Pinpoint the cell where the given text exists, returning its [x, y] midpoint coordinate. 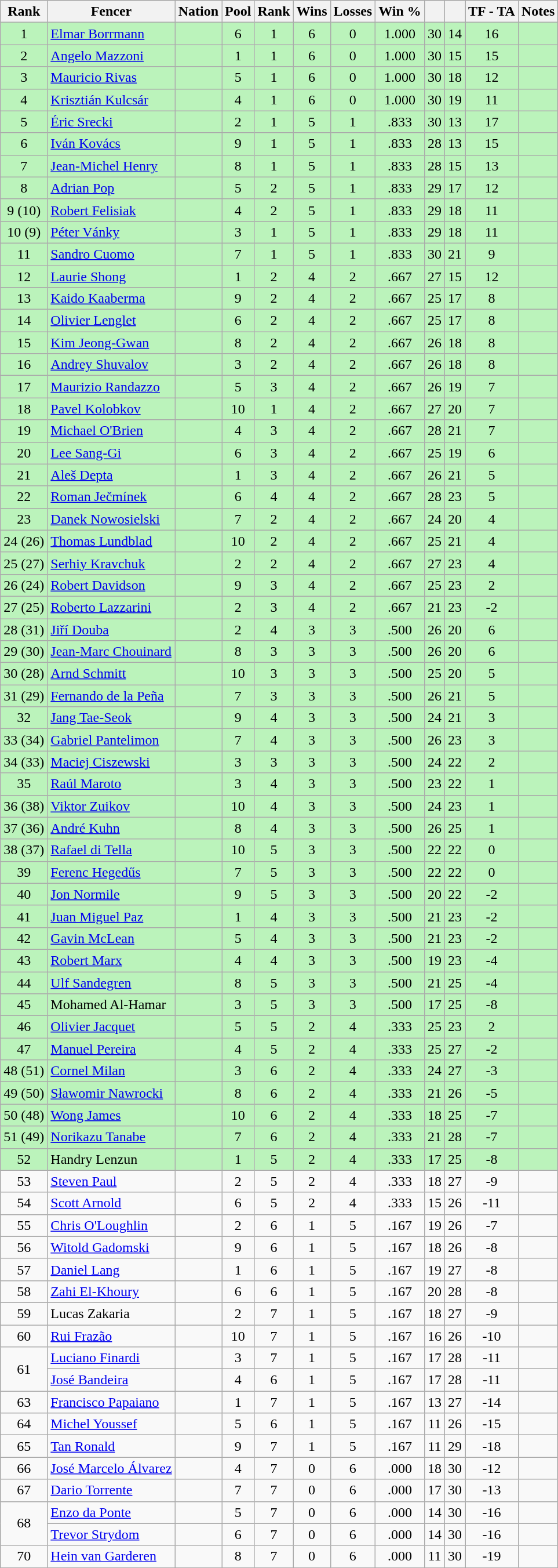
Rafael di Tella [111, 850]
29 (30) [24, 652]
Tan Ronald [111, 1446]
54 [24, 1203]
Win % [400, 12]
Juan Miguel Paz [111, 916]
59 [24, 1313]
Jang Tae-Seok [111, 718]
Nation [198, 12]
Gabriel Pantelimon [111, 740]
-15 [492, 1424]
-13 [492, 1490]
46 [24, 1027]
Laurie Shong [111, 277]
José Bandeira [111, 1380]
68 [24, 1523]
Daniel Lang [111, 1269]
61 [24, 1369]
49 (50) [24, 1093]
Lee Sang-Gi [111, 453]
Roman Ječmínek [111, 497]
Steven Paul [111, 1181]
Rui Frazão [111, 1335]
Francisco Papaiano [111, 1402]
Andrey Shuvalov [111, 365]
Wong James [111, 1115]
37 (36) [24, 828]
Manuel Pereira [111, 1049]
Serhiy Kravchuk [111, 563]
39 [24, 872]
Mohamed Al-Hamar [111, 1005]
Péter Vánky [111, 232]
Zahi El-Khoury [111, 1291]
-12 [492, 1468]
Michael O'Brien [111, 431]
25 (27) [24, 563]
57 [24, 1269]
Adrian Pop [111, 188]
51 (49) [24, 1137]
40 [24, 894]
48 (51) [24, 1071]
67 [24, 1490]
58 [24, 1291]
-18 [492, 1446]
-5 [492, 1093]
Robert Marx [111, 960]
56 [24, 1247]
Losses [353, 12]
26 (24) [24, 585]
Fencer [111, 12]
33 (34) [24, 740]
60 [24, 1335]
Robert Felisiak [111, 210]
66 [24, 1468]
Lucas Zakaria [111, 1313]
Mauricio Rivas [111, 78]
Scott Arnold [111, 1203]
Hein van Garderen [111, 1556]
Maciej Ciszewski [111, 762]
Raúl Maroto [111, 784]
Kaido Kaaberma [111, 299]
Fernando de la Peña [111, 696]
Thomas Lundblad [111, 541]
Jean-Michel Henry [111, 166]
64 [24, 1424]
Sławomir Nawrocki [111, 1093]
53 [24, 1181]
Ferenc Hegedűs [111, 872]
Luciano Finardi [111, 1358]
Roberto Lazzarini [111, 607]
Jiří Douba [111, 629]
Jon Normile [111, 894]
28 (31) [24, 629]
Pool [238, 12]
Handry Lenzun [111, 1159]
31 (29) [24, 696]
34 (33) [24, 762]
9 (10) [24, 210]
Robert Davidson [111, 585]
44 [24, 983]
Olivier Lenglet [111, 321]
Cornel Milan [111, 1071]
TF - TA [492, 12]
Iván Kovács [111, 144]
Enzo da Ponte [111, 1512]
45 [24, 1005]
-19 [492, 1556]
Kim Jeong-Gwan [111, 343]
10 (9) [24, 232]
Éric Srecki [111, 122]
-3 [492, 1071]
Olivier Jacquet [111, 1027]
Viktor Zuikov [111, 806]
Pavel Kolobkov [111, 409]
Krisztián Kulcsár [111, 100]
Angelo Mazzoni [111, 56]
Trevor Strydom [111, 1534]
Maurizio Randazzo [111, 387]
Wins [312, 12]
27 (25) [24, 607]
Aleš Depta [111, 475]
André Kuhn [111, 828]
Arnd Schmitt [111, 674]
José Marcelo Álvarez [111, 1468]
32 [24, 718]
41 [24, 916]
Norikazu Tanabe [111, 1137]
Jean-Marc Chouinard [111, 652]
Elmar Borrmann [111, 34]
47 [24, 1049]
52 [24, 1159]
-14 [492, 1402]
Danek Nowosielski [111, 519]
42 [24, 938]
63 [24, 1402]
50 (48) [24, 1115]
Ulf Sandegren [111, 983]
Notes [538, 12]
43 [24, 960]
36 (38) [24, 806]
-10 [492, 1335]
Chris O'Loughlin [111, 1225]
55 [24, 1225]
65 [24, 1446]
Sandro Cuomo [111, 254]
30 (28) [24, 674]
38 (37) [24, 850]
Witold Gadomski [111, 1247]
Michel Youssef [111, 1424]
24 (26) [24, 541]
Gavin McLean [111, 938]
35 [24, 784]
Dario Torrente [111, 1490]
70 [24, 1556]
